Find where the given text appears and provide that cell's center as [x, y] coordinate. 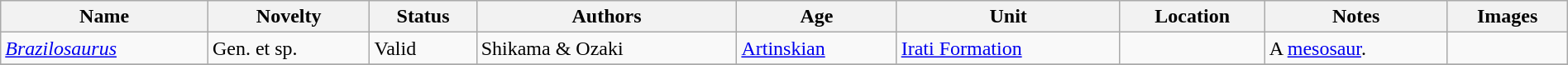
Images [1507, 17]
Valid [423, 48]
Authors [607, 17]
Irati Formation [1008, 48]
Age [817, 17]
Artinskian [817, 48]
Novelty [289, 17]
Unit [1008, 17]
Name [104, 17]
A mesosaur. [1356, 48]
Status [423, 17]
Location [1193, 17]
Gen. et sp. [289, 48]
Brazilosaurus [104, 48]
Notes [1356, 17]
Shikama & Ozaki [607, 48]
